Output the (X, Y) coordinate of the center of the cell containing the given text.  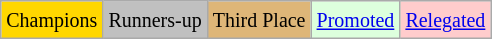
Champions (52, 20)
Runners-up (155, 20)
Promoted (356, 20)
Third Place (259, 20)
Relegated (446, 20)
